For the text-containing cell, return its midpoint in (x, y) coordinate format. 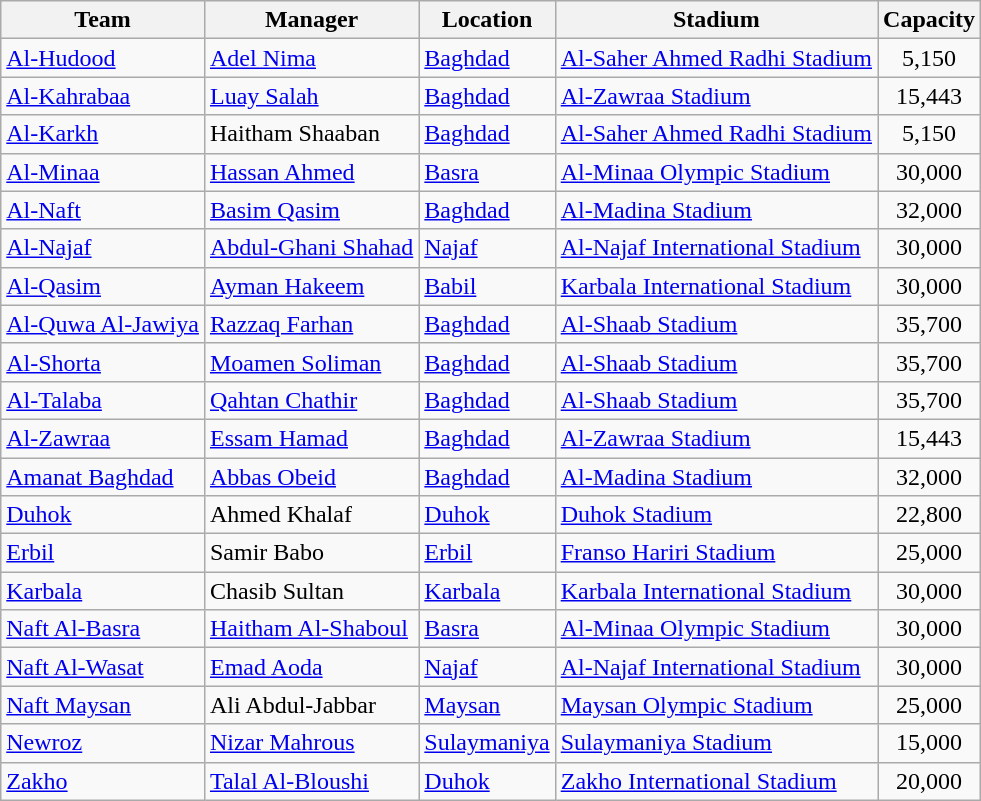
15,000 (930, 743)
Newroz (103, 743)
Zakho (103, 781)
20,000 (930, 781)
Talal Al-Bloushi (311, 781)
Haitham Al-Shaboul (311, 629)
22,800 (930, 515)
Al-Minaa (103, 172)
Al-Qasim (103, 286)
Razzaq Farhan (311, 324)
Chasib Sultan (311, 591)
Hassan Ahmed (311, 172)
Manager (311, 20)
Location (487, 20)
Franso Hariri Stadium (716, 553)
Stadium (716, 20)
Maysan Olympic Stadium (716, 705)
Emad Aoda (311, 667)
Qahtan Chathir (311, 400)
Sulaymaniya Stadium (716, 743)
Essam Hamad (311, 438)
Naft Maysan (103, 705)
Luay Salah (311, 96)
Moamen Soliman (311, 362)
Al-Najaf (103, 248)
Abbas Obeid (311, 477)
Al-Naft (103, 210)
Naft Al-Wasat (103, 667)
Amanat Baghdad (103, 477)
Al-Karkh (103, 134)
Team (103, 20)
Duhok Stadium (716, 515)
Basim Qasim (311, 210)
Al-Hudood (103, 58)
Al-Talaba (103, 400)
Abdul-Ghani Shahad (311, 248)
Babil (487, 286)
Zakho International Stadium (716, 781)
Ahmed Khalaf (311, 515)
Ali Abdul-Jabbar (311, 705)
Adel Nima (311, 58)
Al-Shorta (103, 362)
Samir Babo (311, 553)
Maysan (487, 705)
Al-Quwa Al-Jawiya (103, 324)
Naft Al-Basra (103, 629)
Haitham Shaaban (311, 134)
Ayman Hakeem (311, 286)
Al-Zawraa (103, 438)
Sulaymaniya (487, 743)
Nizar Mahrous (311, 743)
Al-Kahrabaa (103, 96)
Capacity (930, 20)
